Return [x, y] of the center of cell containing provided text 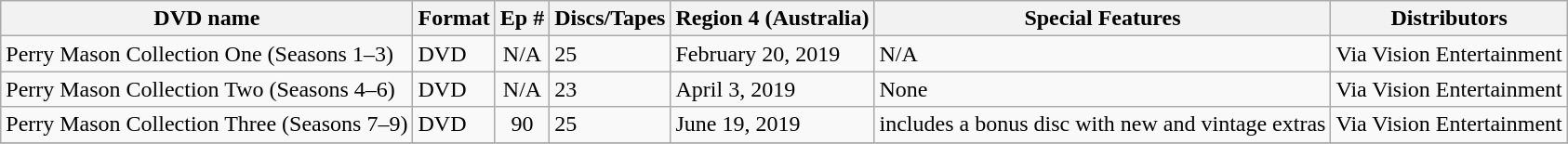
Perry Mason Collection One (Seasons 1–3) [206, 54]
Format [454, 19]
Region 4 (Australia) [772, 19]
Perry Mason Collection Two (Seasons 4–6) [206, 89]
90 [522, 124]
June 19, 2019 [772, 124]
DVD name [206, 19]
Perry Mason Collection Three (Seasons 7–9) [206, 124]
April 3, 2019 [772, 89]
includes a bonus disc with new and vintage extras [1103, 124]
None [1103, 89]
Special Features [1103, 19]
Ep # [522, 19]
Distributors [1449, 19]
Discs/Tapes [610, 19]
23 [610, 89]
February 20, 2019 [772, 54]
